Return the [x, y] coordinate for the center point of the cell that contains the specified text.  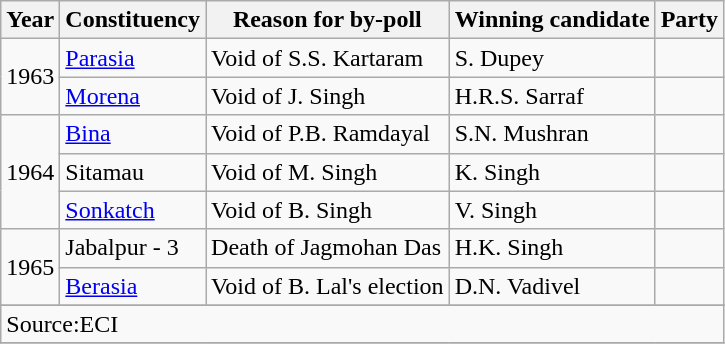
1964 [30, 172]
D.N. Vadivel [552, 286]
Party [689, 20]
1965 [30, 267]
Jabalpur - 3 [133, 248]
Winning candidate [552, 20]
Reason for by-poll [328, 20]
V. Singh [552, 210]
H.K. Singh [552, 248]
Bina [133, 134]
Parasia [133, 58]
S. Dupey [552, 58]
Void of M. Singh [328, 172]
Constituency [133, 20]
H.R.S. Sarraf [552, 96]
S.N. Mushran [552, 134]
Void of S.S. Kartaram [328, 58]
Source:ECI [362, 324]
Sitamau [133, 172]
Void of B. Singh [328, 210]
Sonkatch [133, 210]
K. Singh [552, 172]
Death of Jagmohan Das [328, 248]
Berasia [133, 286]
Void of P.B. Ramdayal [328, 134]
Void of J. Singh [328, 96]
1963 [30, 77]
Year [30, 20]
Void of B. Lal's election [328, 286]
Morena [133, 96]
